Determine the [x, y] coordinate at the center of the cell enclosing the given text.  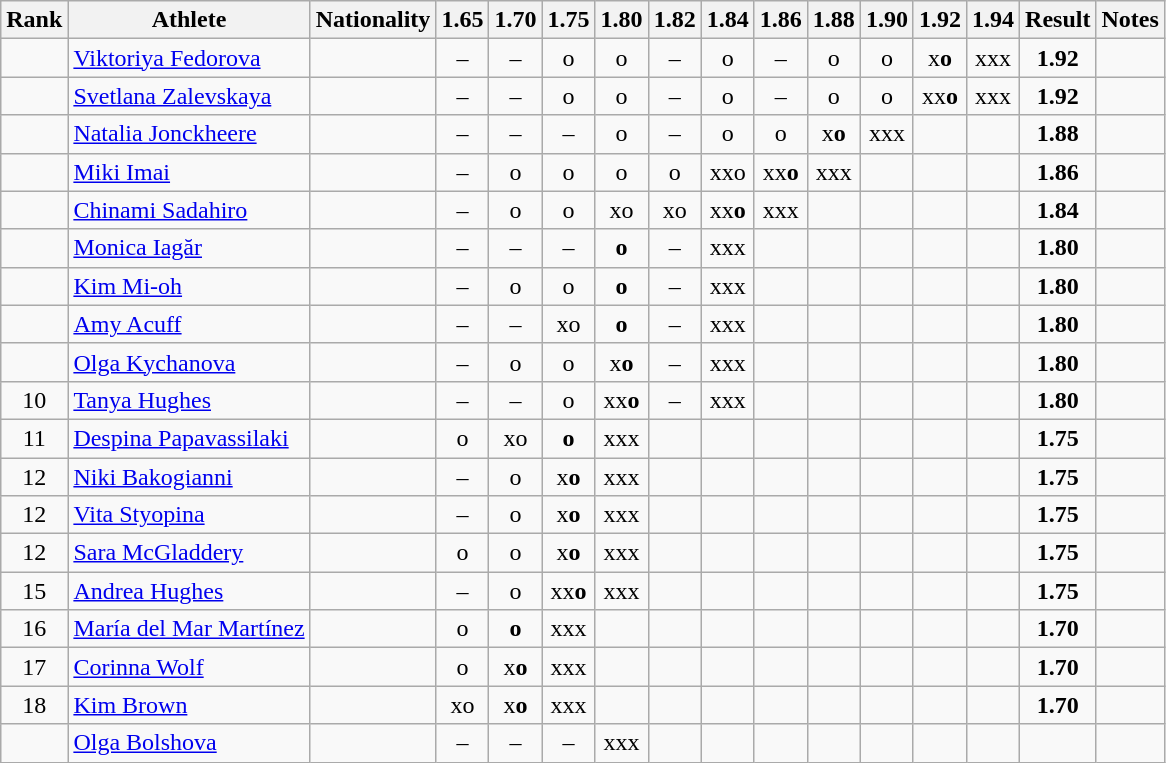
Amy Acuff [189, 324]
Tanya Hughes [189, 400]
1.82 [674, 20]
17 [34, 667]
1.94 [994, 20]
11 [34, 438]
Sara McGladdery [189, 553]
18 [34, 705]
María del Mar Martínez [189, 629]
1.65 [462, 20]
Natalia Jonckheere [189, 134]
Olga Bolshova [189, 743]
Miki Imai [189, 172]
Notes [1130, 20]
Athlete [189, 20]
Andrea Hughes [189, 591]
Result [1058, 20]
Chinami Sadahiro [189, 210]
Vita Styopina [189, 515]
Olga Kychanova [189, 362]
Kim Brown [189, 705]
Monica Iagăr [189, 248]
Despina Papavassilaki [189, 438]
1.90 [886, 20]
Rank [34, 20]
Corinna Wolf [189, 667]
15 [34, 591]
16 [34, 629]
Viktoriya Fedorova [189, 58]
10 [34, 400]
Nationality [373, 20]
Kim Mi-oh [189, 286]
Niki Bakogianni [189, 477]
Svetlana Zalevskaya [189, 96]
